Identify which cell holds the provided text, then report its [x, y] central coordinate. 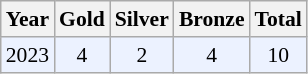
Year [28, 19]
2023 [28, 55]
Bronze [212, 19]
Gold [82, 19]
10 [278, 55]
Total [278, 19]
Silver [142, 19]
2 [142, 55]
